For the text-containing cell, return its midpoint in (x, y) coordinate format. 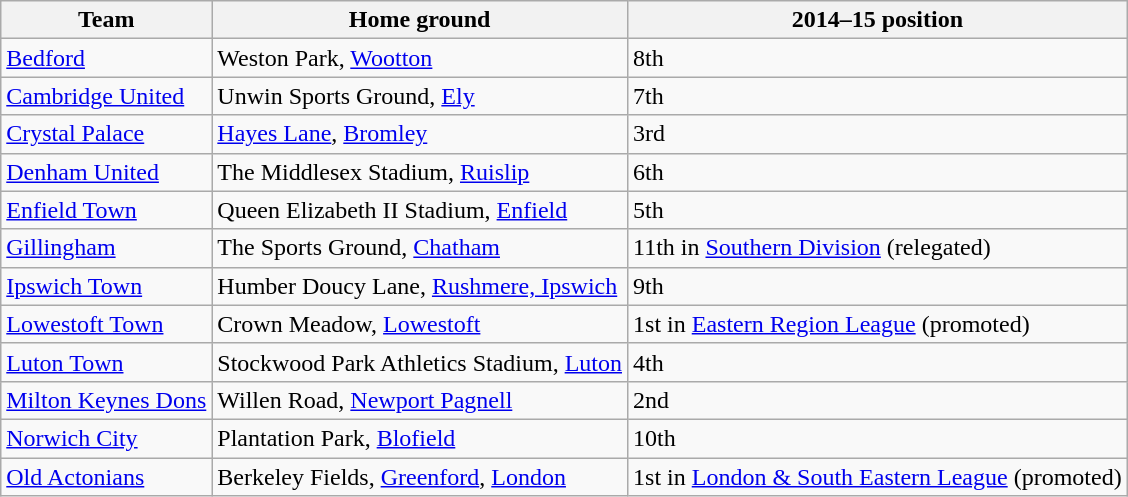
Weston Park, Wootton (420, 58)
11th in Southern Division (relegated) (878, 248)
4th (878, 362)
Gillingham (106, 248)
Old Actonians (106, 477)
Berkeley Fields, Greenford, London (420, 477)
1st in London & South Eastern League (promoted) (878, 477)
5th (878, 210)
1st in Eastern Region League (promoted) (878, 324)
Plantation Park, Blofield (420, 438)
Crystal Palace (106, 134)
7th (878, 96)
Unwin Sports Ground, Ely (420, 96)
8th (878, 58)
Norwich City (106, 438)
Home ground (420, 20)
The Middlesex Stadium, Ruislip (420, 172)
Luton Town (106, 362)
Team (106, 20)
Enfield Town (106, 210)
Cambridge United (106, 96)
Lowestoft Town (106, 324)
3rd (878, 134)
Queen Elizabeth II Stadium, Enfield (420, 210)
6th (878, 172)
2014–15 position (878, 20)
Crown Meadow, Lowestoft (420, 324)
Milton Keynes Dons (106, 400)
10th (878, 438)
Bedford (106, 58)
Ipswich Town (106, 286)
Humber Doucy Lane, Rushmere, Ipswich (420, 286)
Willen Road, Newport Pagnell (420, 400)
2nd (878, 400)
Stockwood Park Athletics Stadium, Luton (420, 362)
Denham United (106, 172)
9th (878, 286)
The Sports Ground, Chatham (420, 248)
Hayes Lane, Bromley (420, 134)
